Pinpoint the cell where the given text exists, returning its (X, Y) midpoint coordinate. 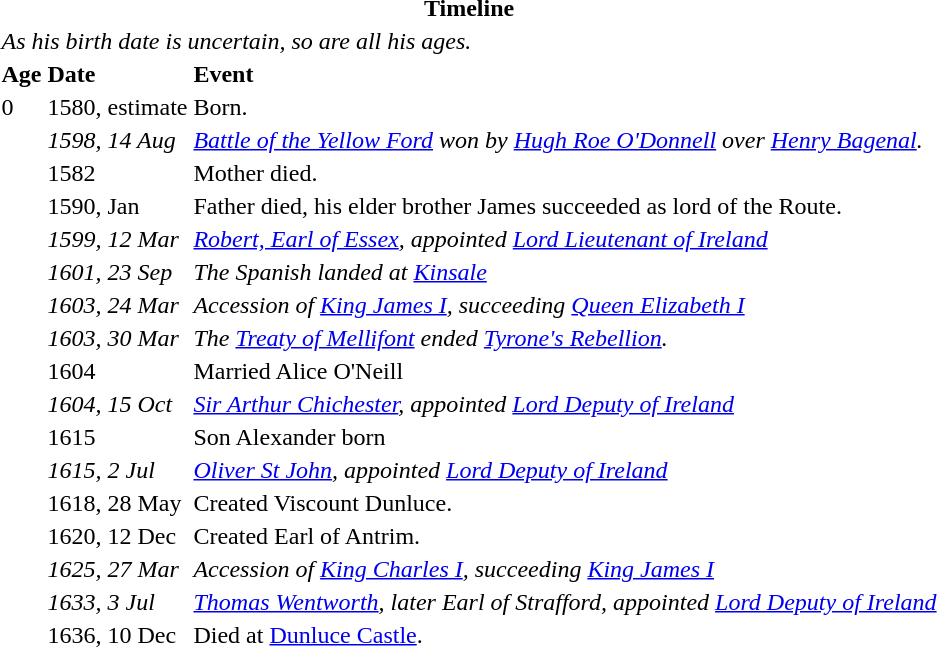
1615 (118, 437)
1590, Jan (118, 206)
1620, 12 Dec (118, 536)
1604 (118, 371)
1615, 2 Jul (118, 470)
1618, 28 May (118, 503)
1598, 14 Aug (118, 140)
0 (22, 107)
1601, 23 Sep (118, 272)
1580, estimate (118, 107)
1625, 27 Mar (118, 569)
1604, 15 Oct (118, 404)
1603, 24 Mar (118, 305)
Date (118, 74)
1582 (118, 173)
1633, 3 Jul (118, 602)
1603, 30 Mar (118, 338)
Age (22, 74)
1599, 12 Mar (118, 239)
